Output the (x, y) coordinate of the center of the cell containing the given text.  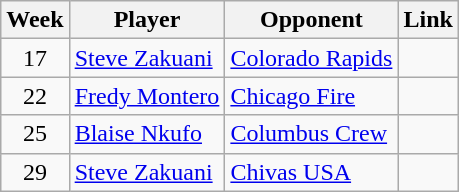
22 (35, 96)
Colorado Rapids (312, 58)
Fredy Montero (147, 96)
29 (35, 172)
Blaise Nkufo (147, 134)
Week (35, 20)
17 (35, 58)
25 (35, 134)
Opponent (312, 20)
Chivas USA (312, 172)
Link (428, 20)
Chicago Fire (312, 96)
Columbus Crew (312, 134)
Player (147, 20)
